Extract the (X, Y) coordinate from the center of the cell holding the provided text.  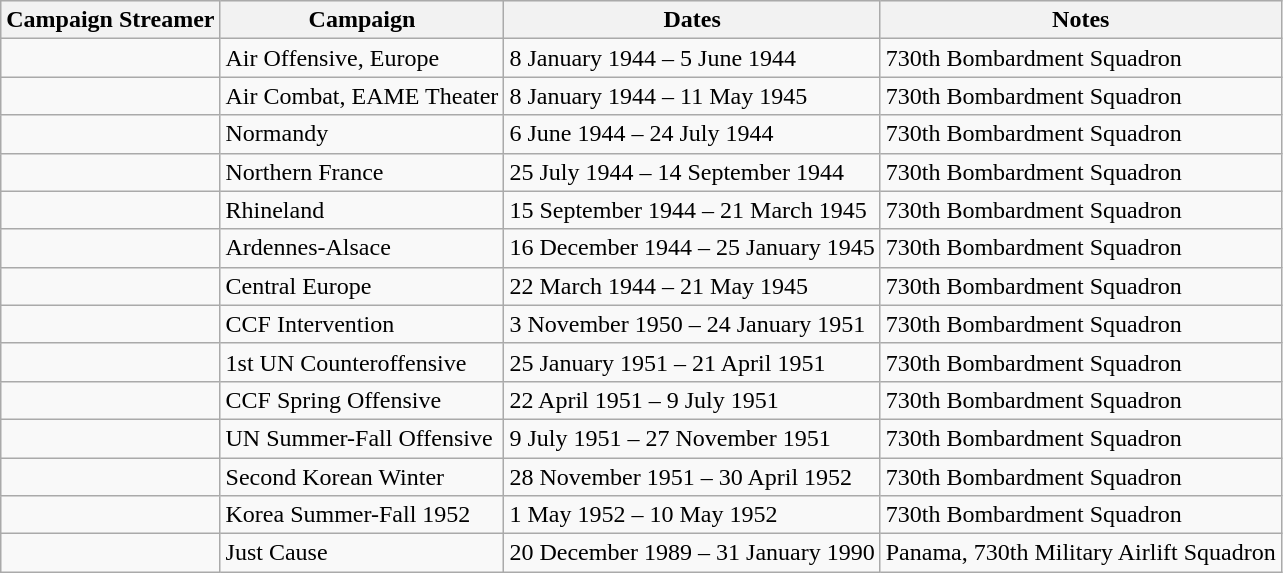
22 March 1944 – 21 May 1945 (692, 286)
20 December 1989 – 31 January 1990 (692, 553)
UN Summer-Fall Offensive (362, 438)
9 July 1951 – 27 November 1951 (692, 438)
22 April 1951 – 9 July 1951 (692, 400)
Air Offensive, Europe (362, 58)
Notes (1080, 20)
25 January 1951 – 21 April 1951 (692, 362)
Dates (692, 20)
Rhineland (362, 210)
Campaign (362, 20)
Air Combat, EAME Theater (362, 96)
Just Cause (362, 553)
Normandy (362, 134)
Central Europe (362, 286)
28 November 1951 – 30 April 1952 (692, 477)
8 January 1944 – 11 May 1945 (692, 96)
Korea Summer-Fall 1952 (362, 515)
15 September 1944 – 21 March 1945 (692, 210)
CCF Intervention (362, 324)
Ardennes-Alsace (362, 248)
3 November 1950 – 24 January 1951 (692, 324)
Northern France (362, 172)
1st UN Counteroffensive (362, 362)
1 May 1952 – 10 May 1952 (692, 515)
Panama, 730th Military Airlift Squadron (1080, 553)
Second Korean Winter (362, 477)
CCF Spring Offensive (362, 400)
6 June 1944 – 24 July 1944 (692, 134)
25 July 1944 – 14 September 1944 (692, 172)
16 December 1944 – 25 January 1945 (692, 248)
8 January 1944 – 5 June 1944 (692, 58)
Campaign Streamer (110, 20)
